Scan for the cell matching the given text and deliver its [x, y] coordinate at center. 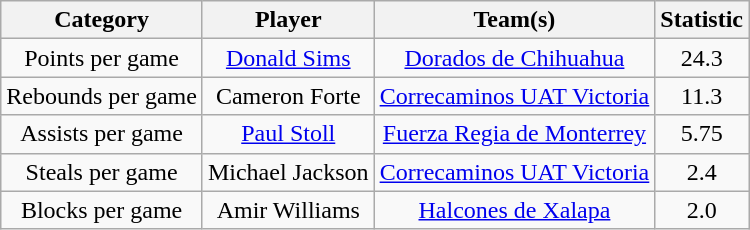
5.75 [702, 134]
Michael Jackson [288, 172]
Fuerza Regia de Monterrey [514, 134]
Statistic [702, 20]
Cameron Forte [288, 96]
Rebounds per game [102, 96]
Player [288, 20]
Halcones de Xalapa [514, 210]
Paul Stoll [288, 134]
2.4 [702, 172]
Assists per game [102, 134]
Donald Sims [288, 58]
Points per game [102, 58]
Category [102, 20]
11.3 [702, 96]
Blocks per game [102, 210]
Dorados de Chihuahua [514, 58]
Steals per game [102, 172]
Team(s) [514, 20]
Amir Williams [288, 210]
24.3 [702, 58]
2.0 [702, 210]
